Capture the cell that displays the provided text and extract its (x, y) central coordinate. 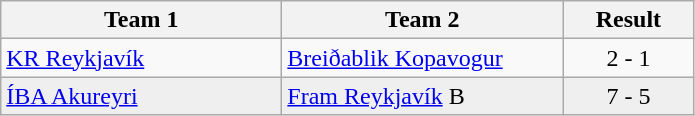
KR Reykjavík (142, 58)
Team 1 (142, 20)
7 - 5 (628, 96)
ÍBA Akureyri (142, 96)
Result (628, 20)
Breiðablik Kopavogur (422, 58)
Team 2 (422, 20)
2 - 1 (628, 58)
Fram Reykjavík B (422, 96)
